Scan for the cell matching the given text and deliver its (X, Y) coordinate at center. 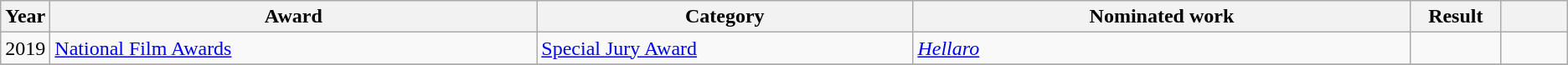
Nominated work (1162, 17)
Result (1456, 17)
2019 (25, 48)
Special Jury Award (725, 48)
Award (293, 17)
National Film Awards (293, 48)
Category (725, 17)
Hellaro (1162, 48)
Year (25, 17)
